Locate the cell with the specified text and output its (X, Y) center coordinate. 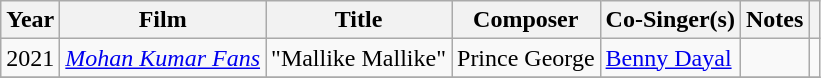
2021 (30, 58)
Mohan Kumar Fans (163, 58)
Film (163, 20)
"Mallike Mallike" (359, 58)
Notes (774, 20)
Composer (526, 20)
Prince George (526, 58)
Co-Singer(s) (670, 20)
Title (359, 20)
Year (30, 20)
Benny Dayal (670, 58)
